Extract the [x, y] coordinate from the center of the cell holding the provided text.  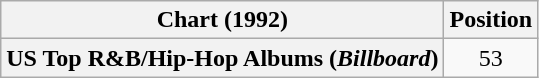
Chart (1992) [222, 20]
US Top R&B/Hip-Hop Albums (Billboard) [222, 58]
Position [491, 20]
53 [491, 58]
